Find where the given text appears and provide that cell's center as (X, Y) coordinate. 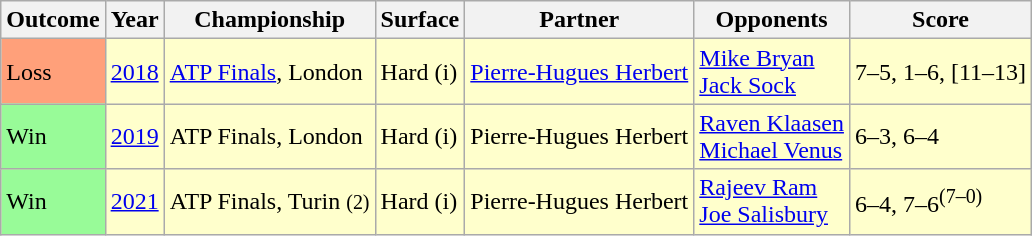
ATP Finals, Turin (2) (270, 202)
Outcome (53, 20)
Championship (270, 20)
6–3, 6–4 (940, 136)
Opponents (772, 20)
Mike Bryan Jack Sock (772, 72)
Raven Klaasen Michael Venus (772, 136)
2021 (134, 202)
2019 (134, 136)
Loss (53, 72)
7–5, 1–6, [11–13] (940, 72)
Rajeev Ram Joe Salisbury (772, 202)
Partner (580, 20)
2018 (134, 72)
Year (134, 20)
6–4, 7–6(7–0) (940, 202)
Surface (420, 20)
Score (940, 20)
